Determine the [X, Y] coordinate at the center of the cell enclosing the given text.  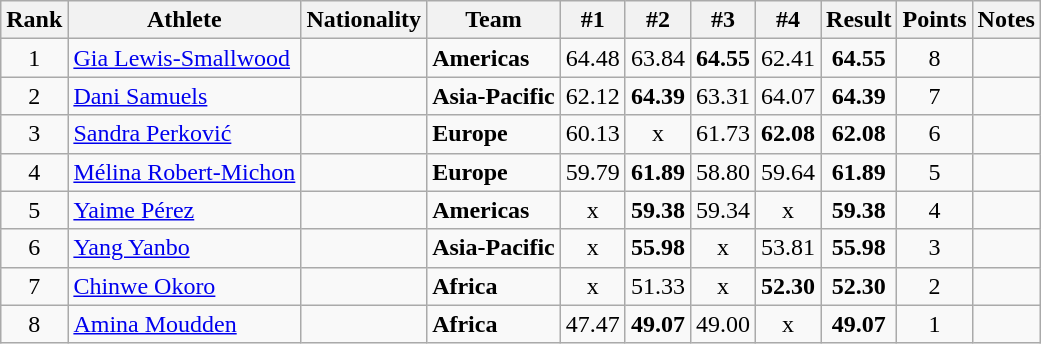
Sandra Perković [184, 134]
Dani Samuels [184, 96]
61.73 [722, 134]
Team [494, 20]
#4 [788, 20]
Gia Lewis-Smallwood [184, 58]
59.64 [788, 172]
58.80 [722, 172]
64.48 [592, 58]
Notes [1006, 20]
63.31 [722, 96]
Yang Yanbo [184, 248]
47.47 [592, 324]
#3 [722, 20]
60.13 [592, 134]
59.79 [592, 172]
62.12 [592, 96]
#1 [592, 20]
Points [934, 20]
Athlete [184, 20]
Yaime Pérez [184, 210]
Rank [34, 20]
53.81 [788, 248]
Nationality [364, 20]
Amina Moudden [184, 324]
62.41 [788, 58]
64.07 [788, 96]
#2 [658, 20]
59.34 [722, 210]
Result [859, 20]
Mélina Robert-Michon [184, 172]
51.33 [658, 286]
63.84 [658, 58]
Chinwe Okoro [184, 286]
49.00 [722, 324]
